Return [x, y] of the center of cell containing provided text 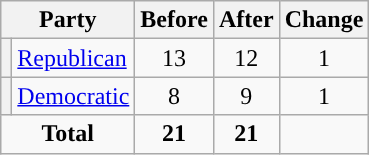
After [246, 20]
8 [174, 96]
9 [246, 96]
12 [246, 58]
Change [324, 20]
Total [68, 134]
Before [174, 20]
Democratic [74, 96]
13 [174, 58]
Republican [74, 58]
Party [68, 20]
